Return the (x, y) coordinate for the center point of the cell that contains the specified text.  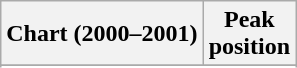
Peakposition (249, 34)
Chart (2000–2001) (102, 34)
